From the cell containing the given text, extract its center point as (x, y) coordinate. 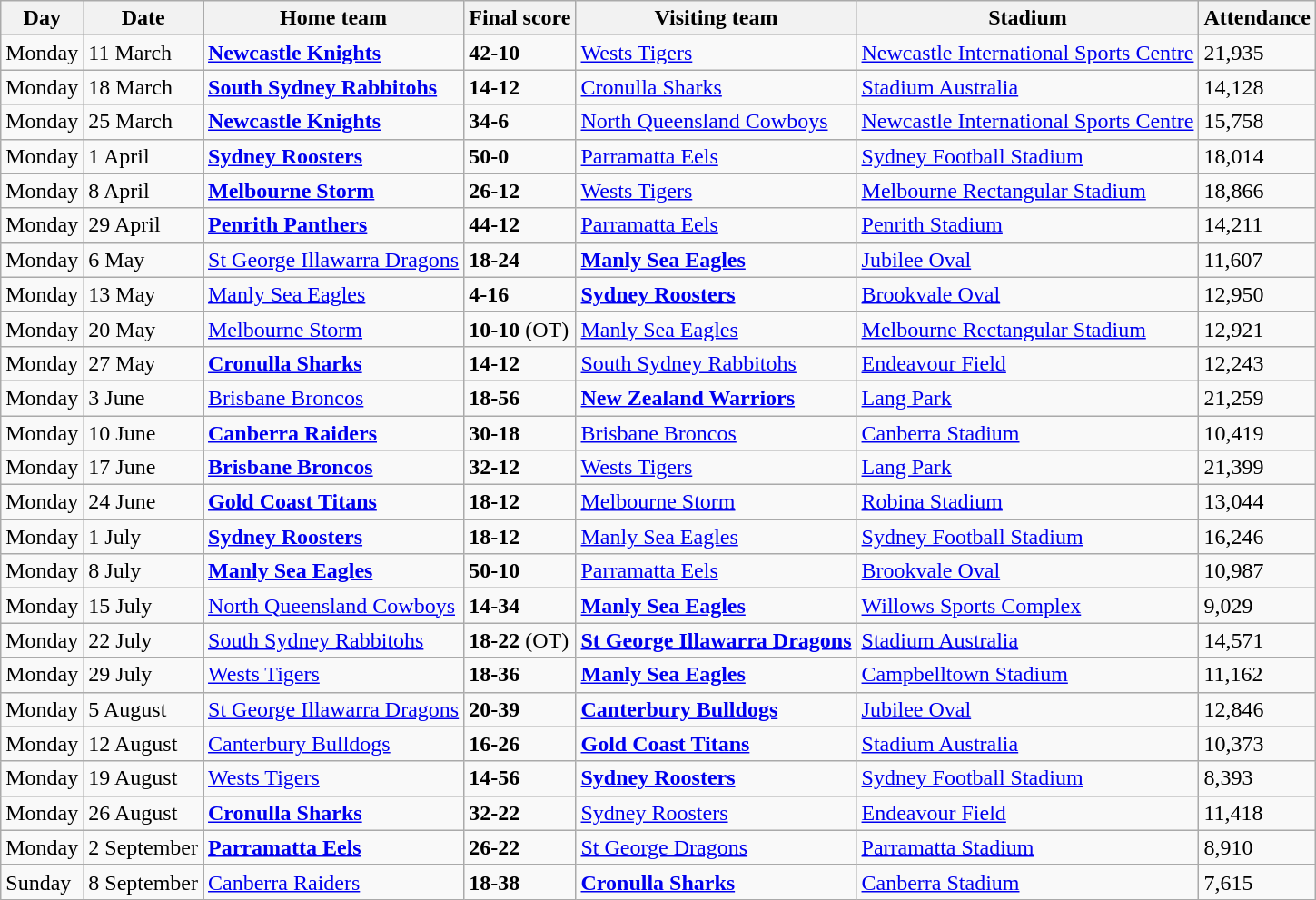
Final score (519, 18)
14-34 (519, 606)
12,950 (1257, 294)
18,014 (1257, 156)
13 May (143, 294)
8,393 (1257, 778)
18-24 (519, 260)
Robina Stadium (1028, 502)
15 July (143, 606)
18-56 (519, 398)
Willows Sports Complex (1028, 606)
18-38 (519, 882)
14,211 (1257, 225)
4-16 (519, 294)
26-22 (519, 847)
11,607 (1257, 260)
New Zealand Warriors (716, 398)
21,935 (1257, 53)
34-6 (519, 122)
27 May (143, 363)
Stadium (1028, 18)
20 May (143, 329)
9,029 (1257, 606)
15,758 (1257, 122)
19 August (143, 778)
21,399 (1257, 468)
32-22 (519, 813)
10 June (143, 433)
Penrith Stadium (1028, 225)
7,615 (1257, 882)
14-56 (519, 778)
16-26 (519, 744)
20-39 (519, 709)
42-10 (519, 53)
14,128 (1257, 87)
1 July (143, 537)
Day (42, 18)
11,162 (1257, 675)
18-22 (OT) (519, 640)
Campbelltown Stadium (1028, 675)
11,418 (1257, 813)
17 June (143, 468)
1 April (143, 156)
44-12 (519, 225)
8 September (143, 882)
8 July (143, 571)
3 June (143, 398)
25 March (143, 122)
16,246 (1257, 537)
Visiting team (716, 18)
8,910 (1257, 847)
24 June (143, 502)
14,571 (1257, 640)
26-12 (519, 191)
Date (143, 18)
12,921 (1257, 329)
30-18 (519, 433)
18 March (143, 87)
13,044 (1257, 502)
Attendance (1257, 18)
Penrith Panthers (334, 225)
2 September (143, 847)
Parramatta Stadium (1028, 847)
5 August (143, 709)
29 April (143, 225)
11 March (143, 53)
21,259 (1257, 398)
6 May (143, 260)
10,987 (1257, 571)
18,866 (1257, 191)
10-10 (OT) (519, 329)
12 August (143, 744)
St George Dragons (716, 847)
32-12 (519, 468)
50-0 (519, 156)
50-10 (519, 571)
22 July (143, 640)
8 April (143, 191)
12,243 (1257, 363)
Sunday (42, 882)
Home team (334, 18)
10,419 (1257, 433)
12,846 (1257, 709)
10,373 (1257, 744)
26 August (143, 813)
29 July (143, 675)
18-36 (519, 675)
